Output the (X, Y) coordinate of the center of the cell containing the given text.  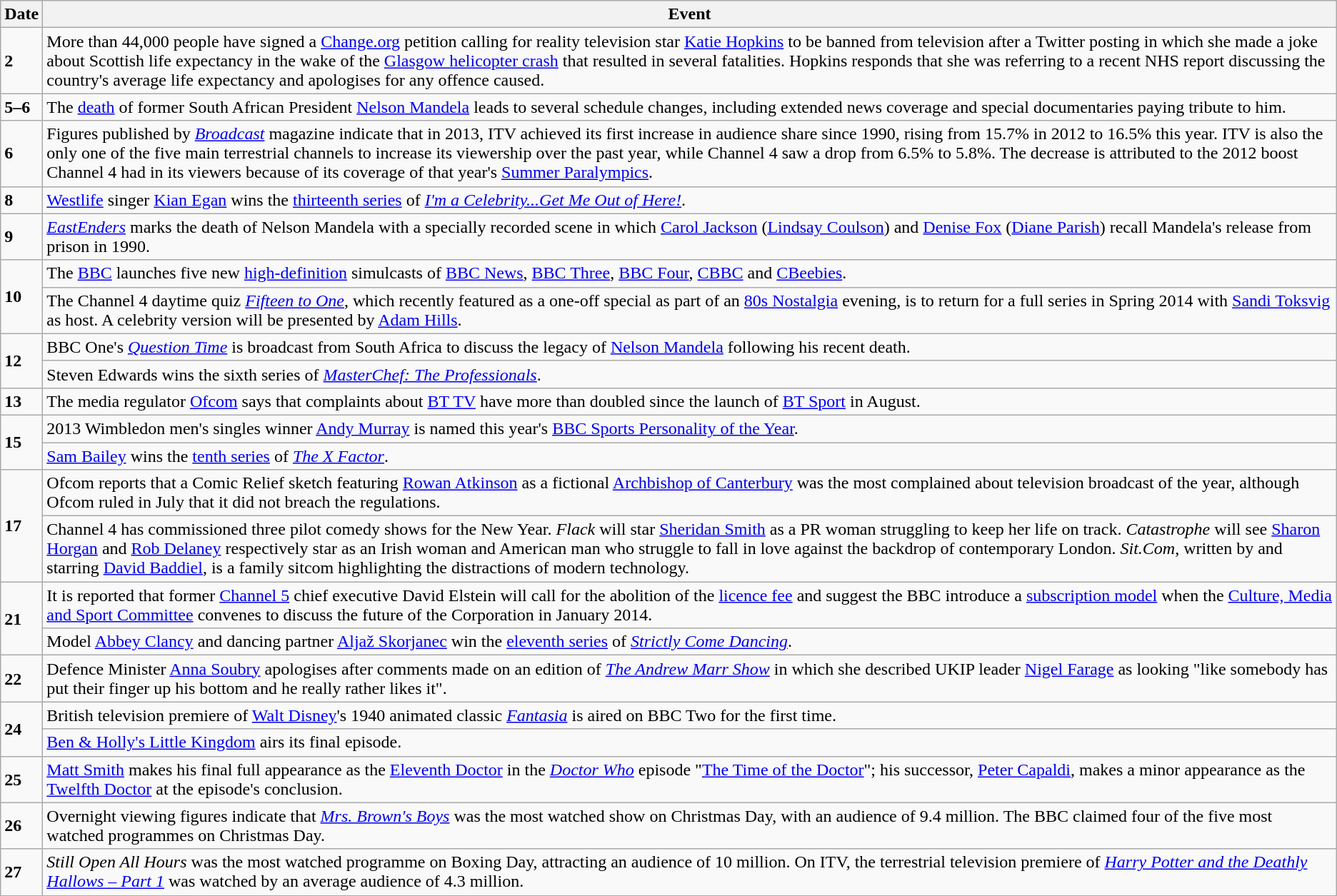
BBC One's Question Time is broadcast from South Africa to discuss the legacy of Nelson Mandela following his recent death. (690, 347)
27 (21, 872)
British television premiere of Walt Disney's 1940 animated classic Fantasia is aired on BBC Two for the first time. (690, 715)
Sam Bailey wins the tenth series of The X Factor. (690, 456)
17 (21, 525)
25 (21, 780)
2013 Wimbledon men's singles winner Andy Murray is named this year's BBC Sports Personality of the Year. (690, 428)
10 (21, 297)
Steven Edwards wins the sixth series of MasterChef: The Professionals. (690, 374)
Event (690, 14)
The BBC launches five new high-definition simulcasts of BBC News, BBC Three, BBC Four, CBBC and CBeebies. (690, 273)
Ben & Holly's Little Kingdom airs its final episode. (690, 743)
5–6 (21, 107)
8 (21, 200)
2 (21, 61)
9 (21, 237)
13 (21, 401)
21 (21, 618)
12 (21, 361)
26 (21, 825)
6 (21, 153)
22 (21, 678)
Westlife singer Kian Egan wins the thirteenth series of I'm a Celebrity...Get Me Out of Here!. (690, 200)
Date (21, 14)
The media regulator Ofcom says that complaints about BT TV have more than doubled since the launch of BT Sport in August. (690, 401)
24 (21, 729)
Model Abbey Clancy and dancing partner Aljaž Skorjanec win the eleventh series of Strictly Come Dancing. (690, 642)
15 (21, 442)
